Identify which cell holds the provided text, then report its (X, Y) central coordinate. 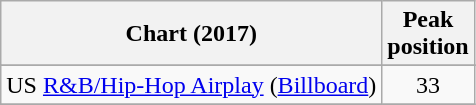
US R&B/Hip-Hop Airplay (Billboard) (192, 85)
33 (428, 85)
Chart (2017) (192, 34)
Peakposition (428, 34)
